Determine the (x, y) coordinate at the center of the cell enclosing the given text.  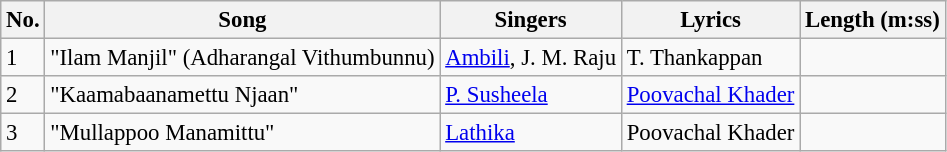
Ambili, J. M. Raju (531, 58)
"Ilam Manjil" (Adharangal Vithumbunnu) (242, 58)
Lathika (531, 133)
"Mullappoo Manamittu" (242, 133)
Song (242, 20)
1 (23, 58)
Singers (531, 20)
P. Susheela (531, 95)
Length (m:ss) (872, 20)
No. (23, 20)
"Kaamabaanamettu Njaan" (242, 95)
Lyrics (710, 20)
2 (23, 95)
3 (23, 133)
T. Thankappan (710, 58)
